Return [X, Y] of the center of cell containing provided text 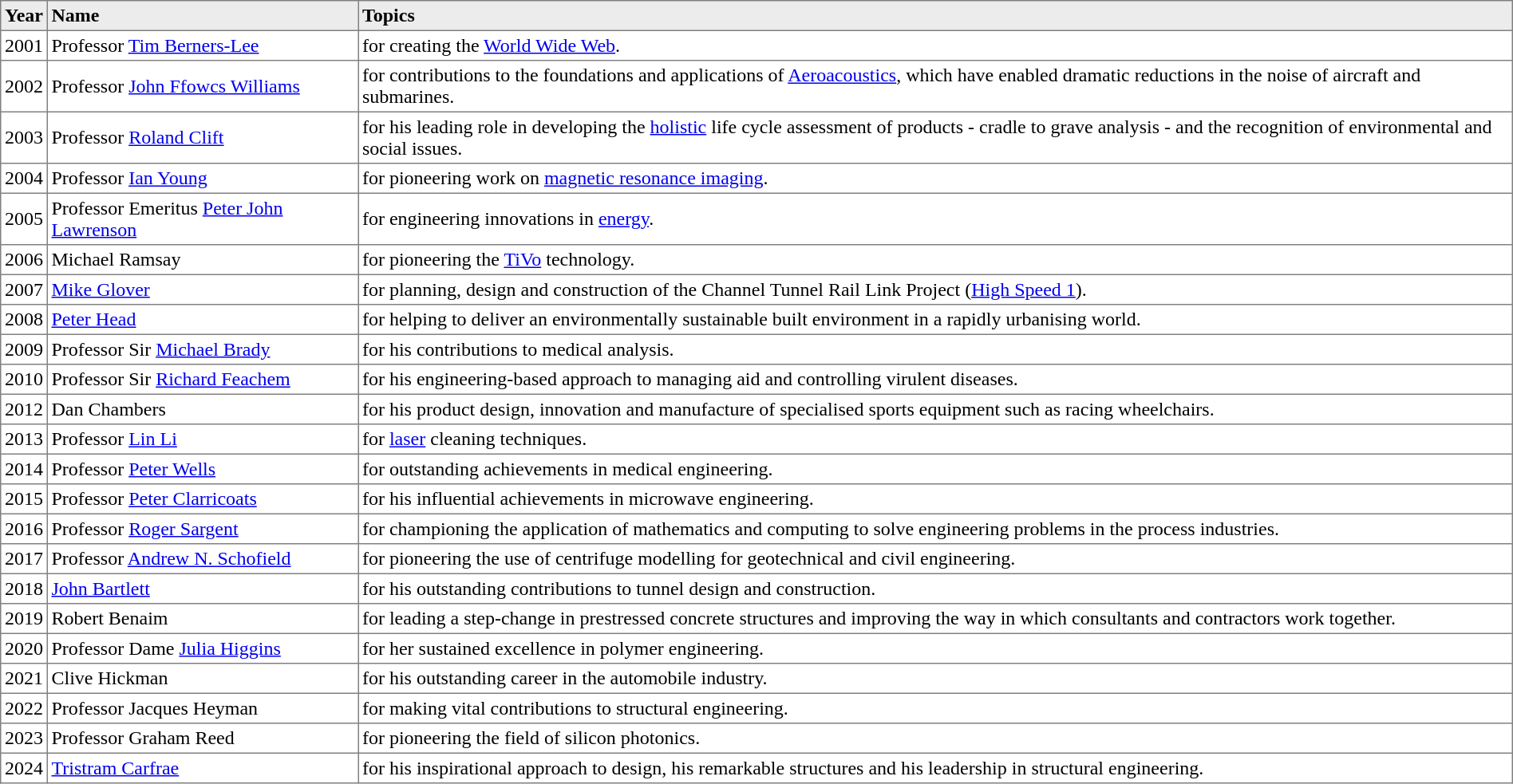
for his inspirational approach to design, his remarkable structures and his leadership in structural engineering. [935, 768]
Professor Tim Berners-Lee [203, 45]
for engineering innovations in energy. [935, 219]
Professor Peter Clarricoats [203, 499]
for leading a step-change in prestressed concrete structures and improving the way in which consultants and contractors work together. [935, 619]
for pioneering work on magnetic resonance imaging. [935, 179]
Dan Chambers [203, 409]
2001 [24, 45]
Tristram Carfrae [203, 768]
Topics [935, 16]
for laser cleaning techniques. [935, 439]
2009 [24, 349]
2006 [24, 260]
for his outstanding contributions to tunnel design and construction. [935, 589]
2002 [24, 86]
2018 [24, 589]
for pioneering the field of silicon photonics. [935, 739]
2015 [24, 499]
Michael Ramsay [203, 260]
Professor Roland Clift [203, 137]
2016 [24, 529]
for outstanding achievements in medical engineering. [935, 469]
for his engineering-based approach to managing aid and controlling virulent diseases. [935, 380]
2005 [24, 219]
Professor Ian Young [203, 179]
2024 [24, 768]
for his outstanding career in the automobile industry. [935, 679]
Year [24, 16]
for championing the application of mathematics and computing to solve engineering problems in the process industries. [935, 529]
2020 [24, 648]
Professor Roger Sargent [203, 529]
for helping to deliver an environmentally sustainable built environment in a rapidly urbanising world. [935, 320]
2023 [24, 739]
2019 [24, 619]
Robert Benaim [203, 619]
2003 [24, 137]
Name [203, 16]
2012 [24, 409]
Professor Andrew N. Schofield [203, 559]
2010 [24, 380]
2022 [24, 708]
2013 [24, 439]
Peter Head [203, 320]
for his product design, innovation and manufacture of specialised sports equipment such as racing wheelchairs. [935, 409]
2004 [24, 179]
for pioneering the TiVo technology. [935, 260]
Professor Sir Michael Brady [203, 349]
Professor Emeritus Peter John Lawrenson [203, 219]
for making vital contributions to structural engineering. [935, 708]
2014 [24, 469]
Clive Hickman [203, 679]
Professor Lin Li [203, 439]
Professor Sir Richard Feachem [203, 380]
Mike Glover [203, 290]
2007 [24, 290]
Professor Peter Wells [203, 469]
for his influential achievements in microwave engineering. [935, 499]
Professor Graham Reed [203, 739]
for his contributions to medical analysis. [935, 349]
Professor Jacques Heyman [203, 708]
2017 [24, 559]
for pioneering the use of centrifuge modelling for geotechnical and civil engineering. [935, 559]
for her sustained excellence in polymer engineering. [935, 648]
2008 [24, 320]
Professor Dame Julia Higgins [203, 648]
for creating the World Wide Web. [935, 45]
Professor John Ffowcs Williams [203, 86]
for planning, design and construction of the Channel Tunnel Rail Link Project (High Speed 1). [935, 290]
2021 [24, 679]
John Bartlett [203, 589]
